For the text-containing cell, return its midpoint in (X, Y) coordinate format. 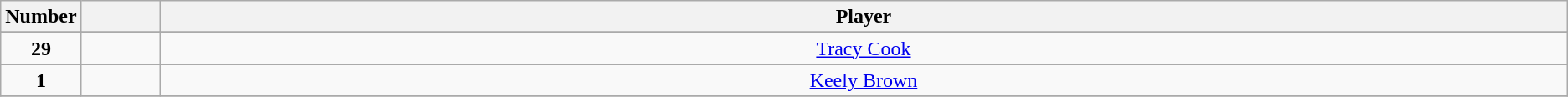
Number (41, 17)
29 (41, 48)
1 (41, 80)
Tracy Cook (864, 48)
Player (864, 17)
Keely Brown (864, 80)
